Search for the cell housing the specified text and yield its [X, Y] center coordinate. 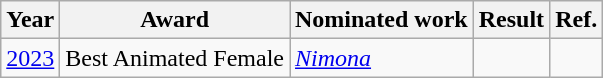
Year [30, 20]
2023 [30, 58]
Best Animated Female [175, 58]
Nominated work [382, 20]
Result [511, 20]
Award [175, 20]
Ref. [576, 20]
Nimona [382, 58]
